Capture the cell that displays the provided text and extract its [X, Y] central coordinate. 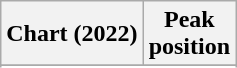
Peakposition [189, 34]
Chart (2022) [72, 34]
